Provide the (x, y) coordinate of the cell's center where the given text is located.  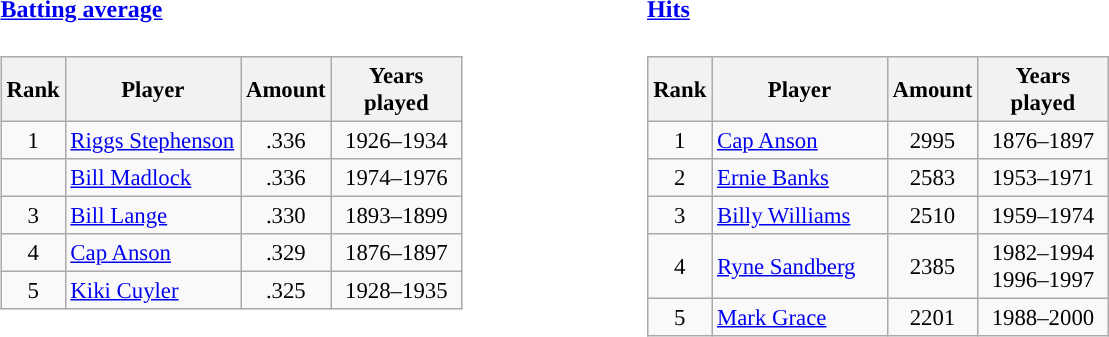
.330 (286, 215)
1953–1971 (1044, 177)
1926–1934 (396, 140)
.325 (286, 290)
Billy Williams (800, 215)
Ernie Banks (800, 177)
1982–19941996–1997 (1044, 266)
1928–1935 (396, 290)
Ryne Sandberg (800, 266)
2510 (932, 215)
1959–1974 (1044, 215)
2995 (932, 140)
Kiki Cuyler (153, 290)
Bill Madlock (153, 177)
Riggs Stephenson (153, 140)
1893–1899 (396, 215)
2583 (932, 177)
2 (680, 177)
Bill Lange (153, 215)
1988–2000 (1044, 317)
1974–1976 (396, 177)
.329 (286, 252)
2201 (932, 317)
2385 (932, 266)
Mark Grace (800, 317)
